Find where the given text appears and provide that cell's center as (x, y) coordinate. 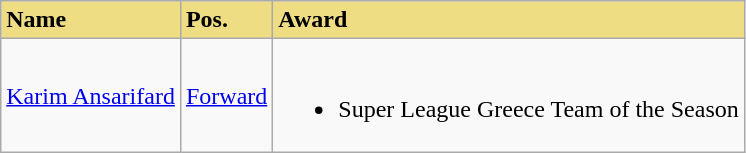
Forward (226, 96)
Super League Greece Team of the Season (508, 96)
Award (508, 20)
Pos. (226, 20)
Name (91, 20)
Karim Ansarifard (91, 96)
